Extract the [X, Y] coordinate from the center of the cell holding the provided text.  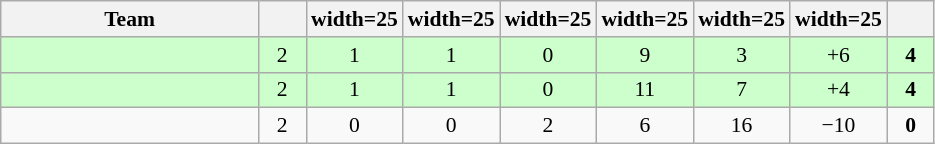
11 [644, 90]
9 [644, 55]
+4 [838, 90]
6 [644, 126]
−10 [838, 126]
16 [742, 126]
Team [130, 19]
7 [742, 90]
3 [742, 55]
+6 [838, 55]
